Detect which cell encompasses the target text, then output its [X, Y] center coordinate. 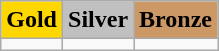
Gold [32, 20]
Bronze [176, 20]
Silver [98, 20]
